Find where the given text appears and provide that cell's center as (X, Y) coordinate. 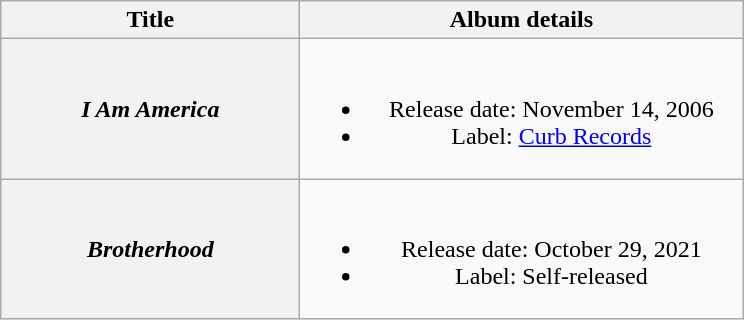
Title (150, 20)
Brotherhood (150, 249)
Release date: November 14, 2006Label: Curb Records (522, 109)
I Am America (150, 109)
Release date: October 29, 2021Label: Self-released (522, 249)
Album details (522, 20)
